Identify which cell holds the provided text, then report its [X, Y] central coordinate. 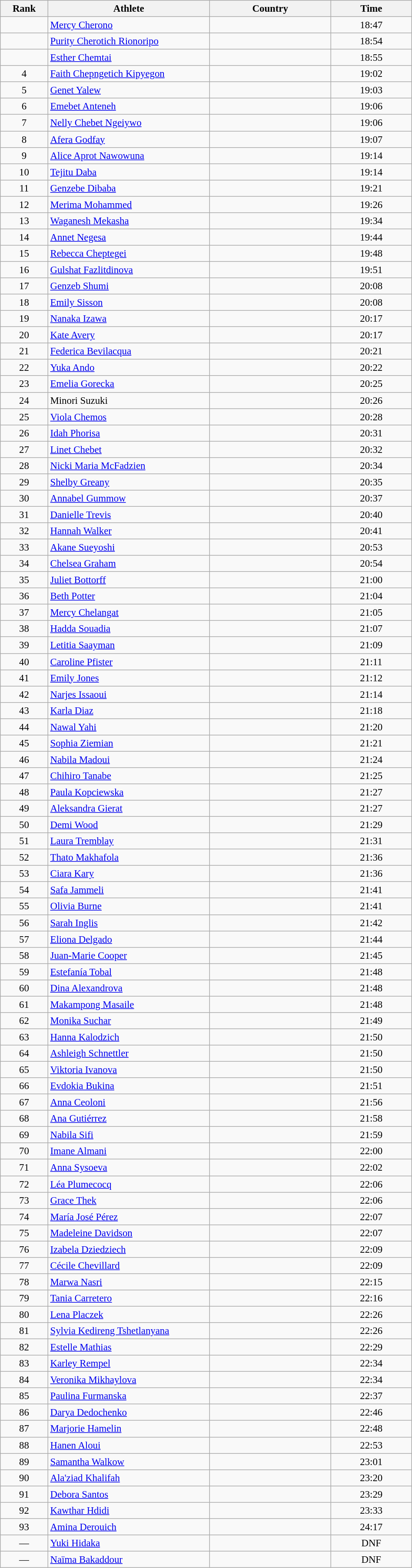
Genzebe Dibaba [129, 188]
21:59 [371, 1135]
59 [24, 972]
20:54 [371, 564]
46 [24, 759]
Lena Placzek [129, 1314]
87 [24, 1429]
Nanaka Izawa [129, 319]
22:53 [371, 1445]
37 [24, 613]
20:26 [371, 400]
Estelle Mathias [129, 1347]
Idah Phorisa [129, 433]
María José Pérez [129, 1217]
Anna Ceoloni [129, 1103]
Paulina Furmanska [129, 1396]
24 [24, 400]
Kate Avery [129, 335]
19:48 [371, 254]
72 [24, 1184]
67 [24, 1103]
Genzeb Shumi [129, 286]
22:46 [371, 1413]
Mercy Chelangat [129, 613]
Annet Negesa [129, 237]
84 [24, 1380]
8 [24, 139]
Nabila Madoui [129, 759]
69 [24, 1135]
20:40 [371, 515]
Madeleine Davidson [129, 1233]
22 [24, 368]
23:01 [371, 1462]
21:12 [371, 678]
Dina Alexandrova [129, 988]
Nabila Sifi [129, 1135]
21:31 [371, 841]
21 [24, 351]
20:21 [371, 351]
Federica Bevilacqua [129, 351]
Tania Carretero [129, 1298]
Akane Sueyoshi [129, 548]
89 [24, 1462]
Chelsea Graham [129, 564]
91 [24, 1494]
Alice Aprot Nawowuna [129, 155]
20:31 [371, 433]
Hanen Aloui [129, 1445]
Mercy Cherono [129, 25]
93 [24, 1527]
47 [24, 776]
Athlete [129, 9]
21:05 [371, 613]
Sophia Ziemian [129, 743]
Anna Sysoeva [129, 1168]
Izabela Dziedziech [129, 1249]
21:20 [371, 727]
Afera Godfay [129, 139]
Annabel Gummow [129, 498]
Ciara Kary [129, 874]
21:18 [371, 710]
23:20 [371, 1478]
28 [24, 466]
5 [24, 90]
77 [24, 1266]
9 [24, 155]
21:09 [371, 645]
Yuka Ando [129, 368]
Evdokia Bukina [129, 1086]
19:03 [371, 90]
Thato Makhafola [129, 858]
Debora Santos [129, 1494]
25 [24, 417]
21:11 [371, 662]
19:21 [371, 188]
51 [24, 841]
23:29 [371, 1494]
Merima Mohammed [129, 205]
Hadda Souadia [129, 629]
16 [24, 270]
Chihiro Tanabe [129, 776]
21:07 [371, 629]
20:34 [371, 466]
Paula Kopciewska [129, 792]
56 [24, 923]
Aleksandra Gierat [129, 809]
Hanna Kalodzich [129, 1037]
52 [24, 858]
19:34 [371, 221]
Purity Cherotich Rionoripo [129, 41]
Nawal Yahi [129, 727]
Demi Wood [129, 825]
13 [24, 221]
Danielle Trevis [129, 515]
76 [24, 1249]
Waganesh Mekasha [129, 221]
Hannah Walker [129, 531]
Letitia Saayman [129, 645]
57 [24, 939]
18:47 [371, 25]
12 [24, 205]
70 [24, 1151]
20:32 [371, 449]
20:41 [371, 531]
11 [24, 188]
Narjes Issaoui [129, 694]
48 [24, 792]
Sarah Inglis [129, 923]
21:29 [371, 825]
Ashleigh Schnettler [129, 1053]
21:42 [371, 923]
22:02 [371, 1168]
Esther Chemtai [129, 58]
Kawthar Hdidi [129, 1511]
35 [24, 580]
19:44 [371, 237]
Rank [24, 9]
Linet Chebet [129, 449]
20:53 [371, 548]
71 [24, 1168]
21:04 [371, 596]
33 [24, 548]
21:21 [371, 743]
Veronika Mikhaylova [129, 1380]
Viktoria Ivanova [129, 1070]
19:07 [371, 139]
18:55 [371, 58]
Rebecca Cheptegei [129, 254]
18:54 [371, 41]
86 [24, 1413]
19:26 [371, 205]
Laura Tremblay [129, 841]
Sylvia Kedireng Tshetlanyana [129, 1331]
21:44 [371, 939]
Minori Suzuki [129, 400]
23 [24, 384]
Tejitu Daba [129, 172]
22:15 [371, 1282]
Gulshat Fazlitdinova [129, 270]
22:48 [371, 1429]
49 [24, 809]
60 [24, 988]
18 [24, 303]
39 [24, 645]
66 [24, 1086]
34 [24, 564]
44 [24, 727]
Marwa Nasri [129, 1282]
Faith Chepngetich Kipyegon [129, 74]
20 [24, 335]
7 [24, 123]
Yuki Hidaka [129, 1543]
20:37 [371, 498]
Grace Thek [129, 1200]
30 [24, 498]
21:58 [371, 1119]
Monika Suchar [129, 1021]
75 [24, 1233]
80 [24, 1314]
21:14 [371, 694]
Amina Derouich [129, 1527]
90 [24, 1478]
Léa Plumecocq [129, 1184]
21:24 [371, 759]
50 [24, 825]
22:29 [371, 1347]
Karla Diaz [129, 710]
21:56 [371, 1103]
Olivia Burne [129, 907]
20:28 [371, 417]
88 [24, 1445]
17 [24, 286]
83 [24, 1363]
79 [24, 1298]
Beth Potter [129, 596]
40 [24, 662]
65 [24, 1070]
22:37 [371, 1396]
Juan-Marie Cooper [129, 955]
62 [24, 1021]
38 [24, 629]
Makampong Masaile [129, 1004]
58 [24, 955]
74 [24, 1217]
24:17 [371, 1527]
27 [24, 449]
Marjorie Hamelin [129, 1429]
32 [24, 531]
Emelia Gorecka [129, 384]
Ala'ziad Khalifah [129, 1478]
85 [24, 1396]
Naïma Bakaddour [129, 1559]
Emily Jones [129, 678]
92 [24, 1511]
41 [24, 678]
19:51 [371, 270]
61 [24, 1004]
20:25 [371, 384]
14 [24, 237]
Karley Rempel [129, 1363]
26 [24, 433]
19 [24, 319]
21:00 [371, 580]
15 [24, 254]
82 [24, 1347]
Cécile Chevillard [129, 1266]
21:49 [371, 1021]
Samantha Walkow [129, 1462]
Nicki Maria McFadzien [129, 466]
29 [24, 482]
6 [24, 106]
Time [371, 9]
Juliet Bottorff [129, 580]
21:51 [371, 1086]
64 [24, 1053]
Ana Gutiérrez [129, 1119]
Imane Almani [129, 1151]
Viola Chemos [129, 417]
54 [24, 890]
4 [24, 74]
81 [24, 1331]
73 [24, 1200]
20:22 [371, 368]
21:45 [371, 955]
Country [270, 9]
21:25 [371, 776]
Darya Dedochenko [129, 1413]
22:16 [371, 1298]
45 [24, 743]
22:00 [371, 1151]
19:02 [371, 74]
Nelly Chebet Ngeiywo [129, 123]
Genet Yalew [129, 90]
Caroline Pfister [129, 662]
36 [24, 596]
10 [24, 172]
Emebet Anteneh [129, 106]
Safa Jammeli [129, 890]
55 [24, 907]
20:35 [371, 482]
Shelby Greany [129, 482]
Estefanía Tobal [129, 972]
63 [24, 1037]
Eliona Delgado [129, 939]
31 [24, 515]
42 [24, 694]
68 [24, 1119]
78 [24, 1282]
43 [24, 710]
23:33 [371, 1511]
53 [24, 874]
Emily Sisson [129, 303]
